Return the [x, y] coordinate for the center point of the cell that contains the specified text.  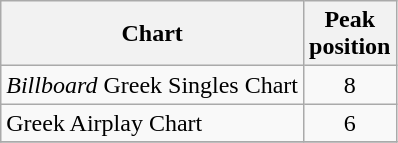
Greek Airplay Chart [152, 123]
Billboard Greek Singles Chart [152, 85]
Peakposition [350, 34]
6 [350, 123]
Chart [152, 34]
8 [350, 85]
